Find where the given text appears and provide that cell's center as [X, Y] coordinate. 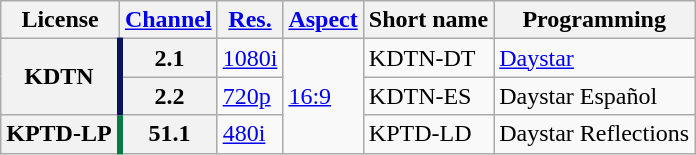
KPTD-LP [60, 134]
KDTN-ES [428, 96]
1080i [250, 58]
Short name [428, 20]
2.2 [168, 96]
License [60, 20]
Res. [250, 20]
Programming [594, 20]
Daystar Reflections [594, 134]
Daystar [594, 58]
Daystar Español [594, 96]
KDTN [60, 77]
Channel [168, 20]
Aspect [323, 20]
KPTD-LD [428, 134]
16:9 [323, 96]
480i [250, 134]
51.1 [168, 134]
KDTN-DT [428, 58]
2.1 [168, 58]
720p [250, 96]
